Identify which cell holds the provided text, then report its [X, Y] central coordinate. 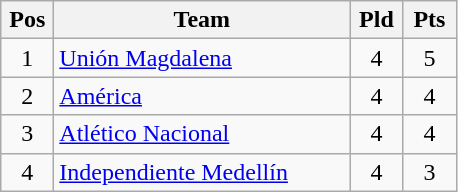
Pld [376, 20]
2 [28, 96]
Unión Magdalena [202, 58]
América [202, 96]
Pts [430, 20]
Atlético Nacional [202, 134]
Team [202, 20]
Pos [28, 20]
1 [28, 58]
5 [430, 58]
Independiente Medellín [202, 172]
